From the cell containing the given text, extract its center point as [x, y] coordinate. 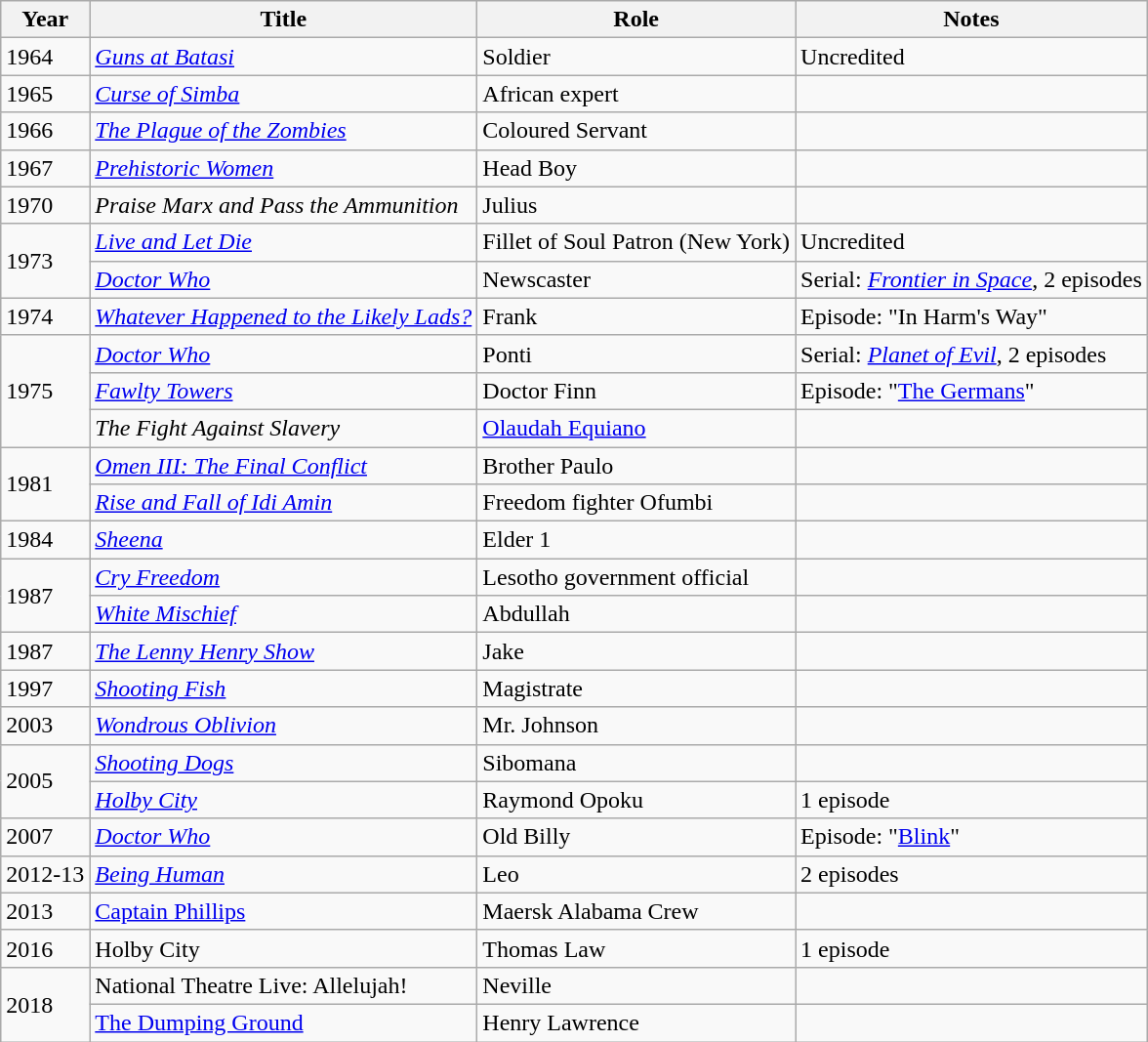
Notes [972, 20]
2012-13 [45, 874]
Year [45, 20]
1975 [45, 391]
2005 [45, 781]
Raymond Opoku [636, 800]
Fawlty Towers [283, 391]
Role [636, 20]
Curse of Simba [283, 94]
Mr. Johnson [636, 726]
Olaudah Equiano [636, 428]
The Plague of the Zombies [283, 131]
The Fight Against Slavery [283, 428]
Prehistoric Women [283, 168]
Shooting Dogs [283, 763]
Being Human [283, 874]
Shooting Fish [283, 688]
Whatever Happened to the Likely Lads? [283, 316]
National Theatre Live: Allelujah! [283, 985]
Brother Paulo [636, 466]
1981 [45, 484]
Sheena [283, 540]
1984 [45, 540]
Elder 1 [636, 540]
Sibomana [636, 763]
1966 [45, 131]
1964 [45, 57]
2 episodes [972, 874]
1973 [45, 261]
African expert [636, 94]
Fillet of Soul Patron (New York) [636, 242]
Rise and Fall of Idi Amin [283, 503]
1997 [45, 688]
Head Boy [636, 168]
Maersk Alabama Crew [636, 911]
Doctor Finn [636, 391]
The Lenny Henry Show [283, 651]
Serial: Planet of Evil, 2 episodes [972, 354]
Soldier [636, 57]
Abdullah [636, 614]
Frank [636, 316]
2016 [45, 948]
Thomas Law [636, 948]
Guns at Batasi [283, 57]
2018 [45, 1004]
Praise Marx and Pass the Ammunition [283, 205]
White Mischief [283, 614]
Episode: "Blink" [972, 837]
1970 [45, 205]
1967 [45, 168]
Omen III: The Final Conflict [283, 466]
Lesotho government official [636, 577]
Old Billy [636, 837]
1965 [45, 94]
Coloured Servant [636, 131]
The Dumping Ground [283, 1022]
Episode: "In Harm's Way" [972, 316]
Wondrous Oblivion [283, 726]
Newscaster [636, 279]
1974 [45, 316]
2003 [45, 726]
Neville [636, 985]
Leo [636, 874]
2007 [45, 837]
Henry Lawrence [636, 1022]
Julius [636, 205]
Freedom fighter Ofumbi [636, 503]
Ponti [636, 354]
Title [283, 20]
Episode: "The Germans" [972, 391]
2013 [45, 911]
Serial: Frontier in Space, 2 episodes [972, 279]
Captain Phillips [283, 911]
Jake [636, 651]
Live and Let Die [283, 242]
Cry Freedom [283, 577]
Magistrate [636, 688]
